Determine the (X, Y) coordinate at the center of the cell enclosing the given text.  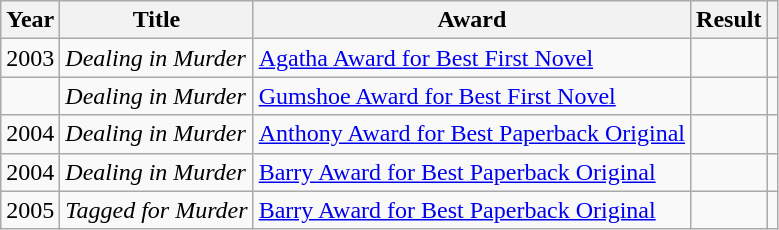
Title (156, 20)
2005 (30, 210)
Agatha Award for Best First Novel (472, 58)
Tagged for Murder (156, 210)
Gumshoe Award for Best First Novel (472, 96)
Result (729, 20)
Award (472, 20)
2003 (30, 58)
Anthony Award for Best Paperback Original (472, 134)
Year (30, 20)
